Pinpoint the cell where the given text exists, returning its [x, y] midpoint coordinate. 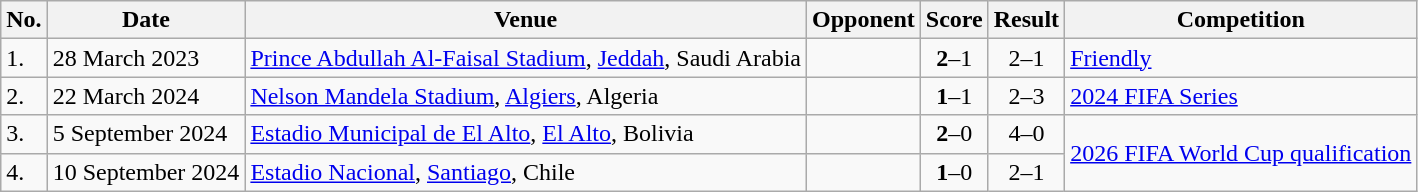
3. [24, 134]
10 September 2024 [146, 172]
2024 FIFA Series [1241, 96]
Prince Abdullah Al-Faisal Stadium, Jeddah, Saudi Arabia [526, 58]
2–0 [954, 134]
4. [24, 172]
Opponent [864, 20]
Competition [1241, 20]
Date [146, 20]
Estadio Municipal de El Alto, El Alto, Bolivia [526, 134]
2–3 [1026, 96]
2026 FIFA World Cup qualification [1241, 153]
1. [24, 58]
Estadio Nacional, Santiago, Chile [526, 172]
4–0 [1026, 134]
Venue [526, 20]
2. [24, 96]
Result [1026, 20]
Nelson Mandela Stadium, Algiers, Algeria [526, 96]
28 March 2023 [146, 58]
5 September 2024 [146, 134]
Friendly [1241, 58]
22 March 2024 [146, 96]
1–1 [954, 96]
No. [24, 20]
Score [954, 20]
1–0 [954, 172]
